Extract the (x, y) coordinate from the center of the cell holding the provided text.  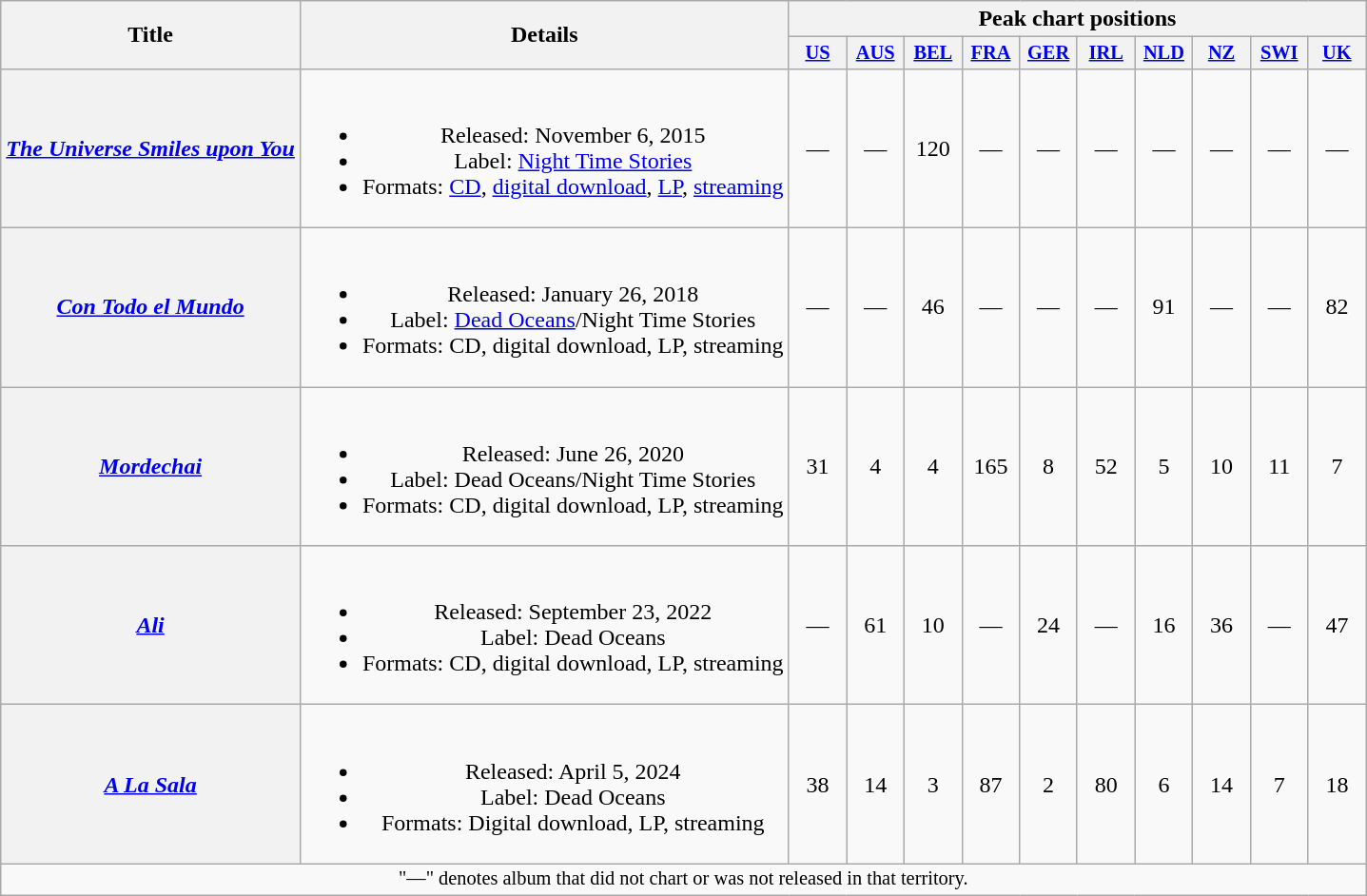
"—" denotes album that did not chart or was not released in that territory. (683, 880)
16 (1164, 626)
36 (1221, 626)
87 (991, 784)
IRL (1105, 53)
61 (875, 626)
24 (1048, 626)
Released: November 6, 2015Label: Night Time StoriesFormats: CD, digital download, LP, streaming (544, 148)
Mordechai (150, 466)
165 (991, 466)
Released: January 26, 2018Label: Dead Oceans/Night Time StoriesFormats: CD, digital download, LP, streaming (544, 308)
120 (932, 148)
52 (1105, 466)
46 (932, 308)
UK (1338, 53)
Title (150, 35)
47 (1338, 626)
GER (1048, 53)
91 (1164, 308)
Released: September 23, 2022Label: Dead OceansFormats: CD, digital download, LP, streaming (544, 626)
82 (1338, 308)
FRA (991, 53)
80 (1105, 784)
8 (1048, 466)
Released: June 26, 2020Label: Dead Oceans/Night Time StoriesFormats: CD, digital download, LP, streaming (544, 466)
Peak chart positions (1077, 19)
BEL (932, 53)
US (818, 53)
A La Sala (150, 784)
6 (1164, 784)
SWI (1279, 53)
38 (818, 784)
The Universe Smiles upon You (150, 148)
31 (818, 466)
NLD (1164, 53)
5 (1164, 466)
11 (1279, 466)
18 (1338, 784)
Ali (150, 626)
2 (1048, 784)
Released: April 5, 2024Label: Dead OceansFormats: Digital download, LP, streaming (544, 784)
Details (544, 35)
AUS (875, 53)
3 (932, 784)
NZ (1221, 53)
Con Todo el Mundo (150, 308)
